Scan for the cell matching the given text and deliver its (x, y) coordinate at center. 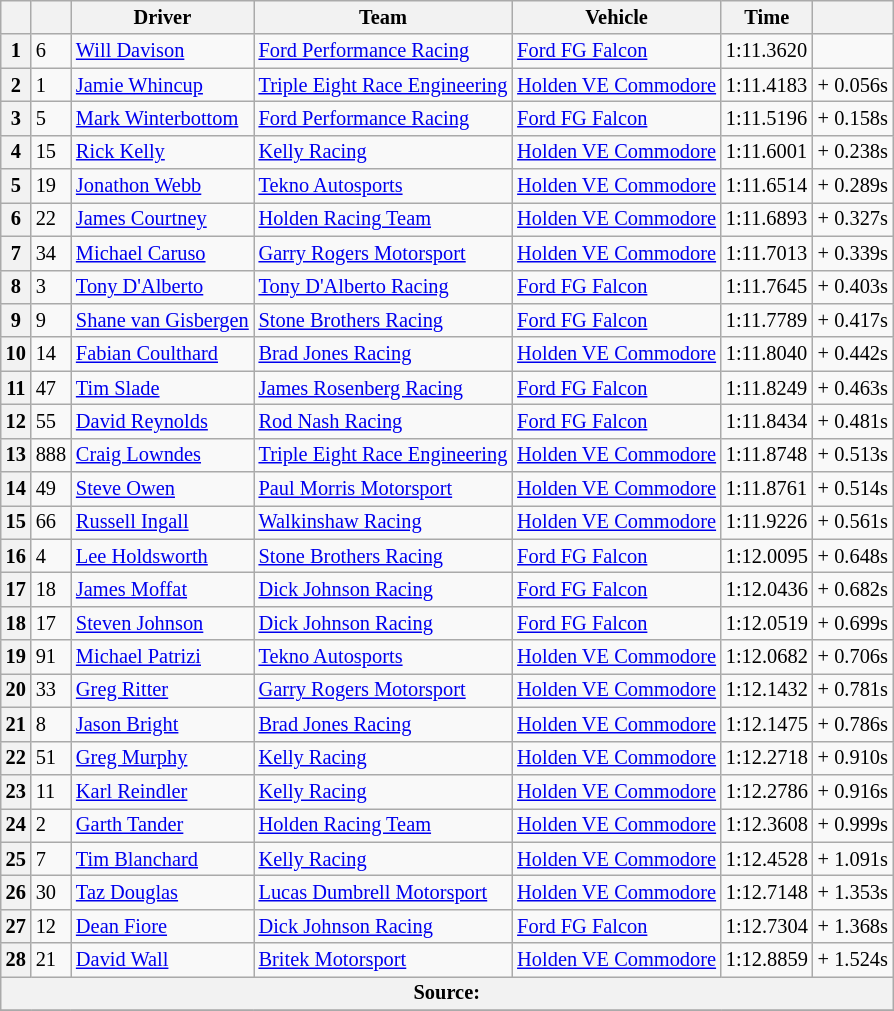
1:12.7304 (767, 926)
1:11.6893 (767, 219)
25 (16, 859)
+ 1.524s (853, 960)
1:12.8859 (767, 960)
1:12.1432 (767, 690)
1:11.8040 (767, 354)
+ 0.442s (853, 354)
13 (16, 455)
Steve Owen (162, 489)
1:11.7013 (767, 253)
Michael Caruso (162, 253)
1:11.6514 (767, 186)
Team (384, 17)
David Reynolds (162, 421)
30 (51, 892)
1:12.3608 (767, 825)
Tony D'Alberto (162, 287)
+ 1.091s (853, 859)
+ 0.289s (853, 186)
49 (51, 489)
Tim Slade (162, 388)
1:12.1475 (767, 724)
Jason Bright (162, 724)
Tim Blanchard (162, 859)
91 (51, 657)
Shane van Gisbergen (162, 320)
Jonathon Webb (162, 186)
Lucas Dumbrell Motorsport (384, 892)
+ 0.514s (853, 489)
Mark Winterbottom (162, 118)
+ 0.463s (853, 388)
Karl Reindler (162, 791)
23 (16, 791)
+ 1.368s (853, 926)
+ 0.561s (853, 522)
Fabian Coulthard (162, 354)
Rick Kelly (162, 152)
1:11.8249 (767, 388)
1:11.6001 (767, 152)
27 (16, 926)
1:12.2786 (767, 791)
1:11.8748 (767, 455)
+ 0.999s (853, 825)
Paul Morris Motorsport (384, 489)
+ 0.648s (853, 556)
34 (51, 253)
1:12.0095 (767, 556)
1:12.0519 (767, 623)
+ 0.403s (853, 287)
James Courtney (162, 219)
28 (16, 960)
10 (16, 354)
26 (16, 892)
Will Davison (162, 51)
33 (51, 690)
1:11.3620 (767, 51)
Jamie Whincup (162, 85)
1:12.0682 (767, 657)
+ 0.682s (853, 589)
James Moffat (162, 589)
55 (51, 421)
Driver (162, 17)
+ 0.158s (853, 118)
1:12.4528 (767, 859)
Garth Tander (162, 825)
Vehicle (616, 17)
David Wall (162, 960)
+ 0.417s (853, 320)
1:11.4183 (767, 85)
Time (767, 17)
+ 0.481s (853, 421)
Tony D'Alberto Racing (384, 287)
20 (16, 690)
1:12.0436 (767, 589)
Steven Johnson (162, 623)
+ 0.781s (853, 690)
+ 0.910s (853, 758)
51 (51, 758)
24 (16, 825)
+ 0.327s (853, 219)
1:12.2718 (767, 758)
+ 0.706s (853, 657)
Craig Lowndes (162, 455)
Taz Douglas (162, 892)
+ 0.916s (853, 791)
+ 0.699s (853, 623)
1:11.7645 (767, 287)
47 (51, 388)
+ 0.339s (853, 253)
1:11.8434 (767, 421)
1:11.9226 (767, 522)
1:12.7148 (767, 892)
16 (16, 556)
Rod Nash Racing (384, 421)
Britek Motorsport (384, 960)
Source: (447, 993)
James Rosenberg Racing (384, 388)
Walkinshaw Racing (384, 522)
Greg Ritter (162, 690)
1:11.7789 (767, 320)
1:11.8761 (767, 489)
1:11.5196 (767, 118)
888 (51, 455)
Russell Ingall (162, 522)
Lee Holdsworth (162, 556)
Greg Murphy (162, 758)
+ 0.238s (853, 152)
66 (51, 522)
Dean Fiore (162, 926)
+ 0.513s (853, 455)
+ 0.786s (853, 724)
+ 1.353s (853, 892)
+ 0.056s (853, 85)
Michael Patrizi (162, 657)
